Pinpoint the cell where the given text exists, returning its [x, y] midpoint coordinate. 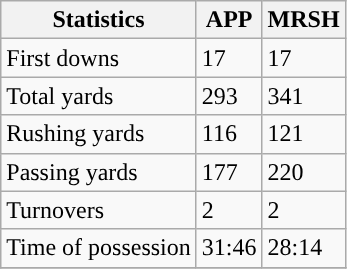
MRSH [304, 20]
220 [304, 172]
Passing yards [99, 172]
Turnovers [99, 210]
First downs [99, 58]
341 [304, 96]
293 [229, 96]
Statistics [99, 20]
31:46 [229, 248]
APP [229, 20]
177 [229, 172]
116 [229, 134]
Total yards [99, 96]
121 [304, 134]
Rushing yards [99, 134]
28:14 [304, 248]
Time of possession [99, 248]
